Locate the cell with the specified text and output its (X, Y) center coordinate. 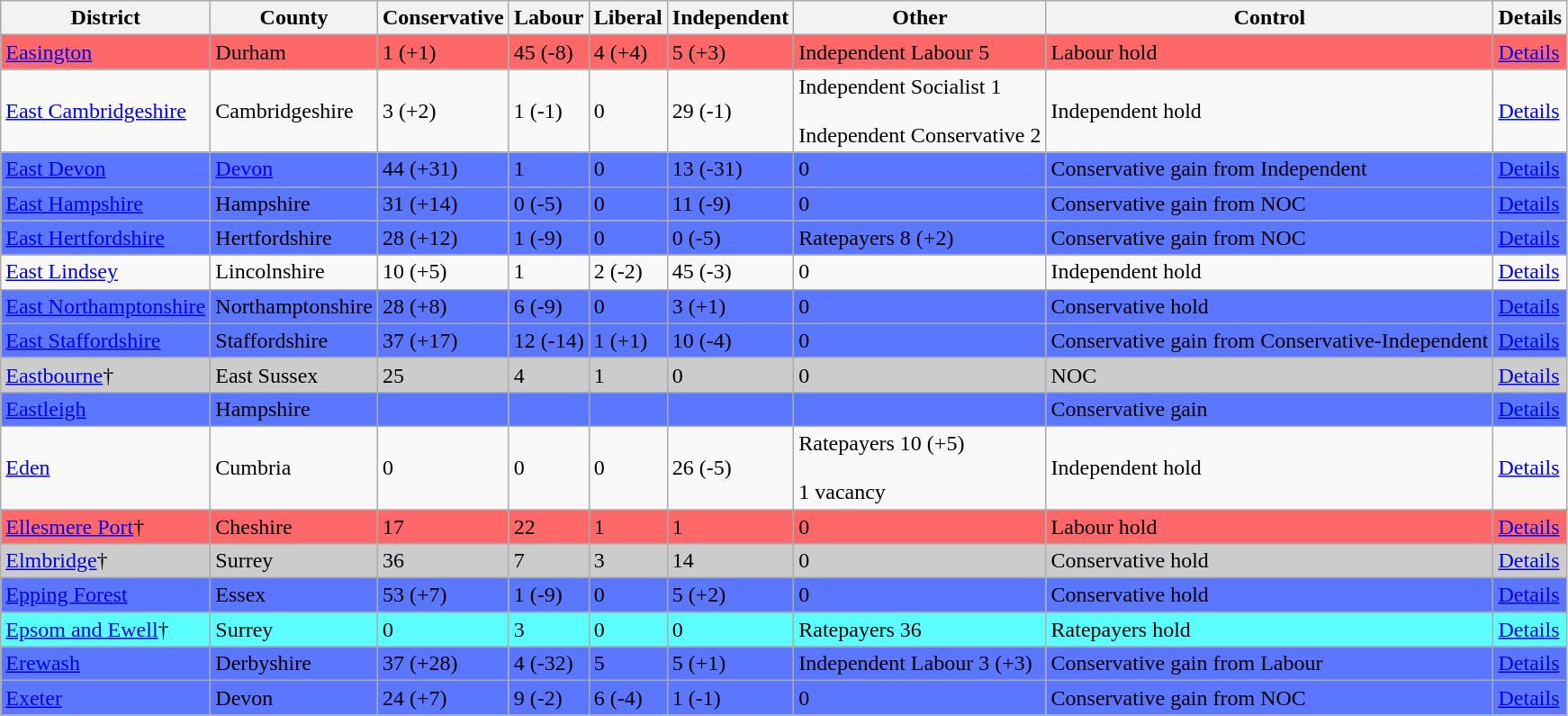
East Hertfordshire (106, 238)
East Hampshire (106, 204)
East Northamptonshire (106, 306)
10 (-4) (730, 340)
Easington (106, 52)
Conservative (443, 18)
2 (-2) (628, 272)
Liberal (628, 18)
Epping Forest (106, 595)
County (294, 18)
3 (+1) (730, 306)
5 (+2) (730, 595)
Derbyshire (294, 664)
Labour (549, 18)
Conservative gain (1269, 409)
Staffordshire (294, 340)
22 (549, 527)
Eastleigh (106, 409)
14 (730, 561)
25 (443, 375)
4 (-32) (549, 664)
6 (-9) (549, 306)
Ratepayers 8 (+2) (920, 238)
Ratepayers 36 (920, 630)
Exeter (106, 698)
Erewash (106, 664)
Conservative gain from Independent (1269, 169)
45 (-3) (730, 272)
4 (+4) (628, 52)
Control (1269, 18)
3 (+2) (443, 111)
5 (628, 664)
Other (920, 18)
28 (+8) (443, 306)
East Cambridgeshire (106, 111)
Essex (294, 595)
Independent (730, 18)
Hertfordshire (294, 238)
17 (443, 527)
9 (-2) (549, 698)
NOC (1269, 375)
44 (+31) (443, 169)
6 (-4) (628, 698)
Ellesmere Port† (106, 527)
Lincolnshire (294, 272)
45 (-8) (549, 52)
East Staffordshire (106, 340)
Northamptonshire (294, 306)
29 (-1) (730, 111)
Epsom and Ewell† (106, 630)
Eden (106, 467)
Ratepayers 10 (+5)1 vacancy (920, 467)
7 (549, 561)
Elmbridge† (106, 561)
5 (+1) (730, 664)
Durham (294, 52)
Cheshire (294, 527)
Cambridgeshire (294, 111)
26 (-5) (730, 467)
28 (+12) (443, 238)
Independent Labour 5 (920, 52)
Independent Labour 3 (+3) (920, 664)
24 (+7) (443, 698)
East Sussex (294, 375)
Ratepayers hold (1269, 630)
District (106, 18)
37 (+17) (443, 340)
Eastbourne† (106, 375)
12 (-14) (549, 340)
11 (-9) (730, 204)
10 (+5) (443, 272)
37 (+28) (443, 664)
5 (+3) (730, 52)
4 (549, 375)
East Devon (106, 169)
31 (+14) (443, 204)
Conservative gain from Labour (1269, 664)
East Lindsey (106, 272)
Cumbria (294, 467)
36 (443, 561)
Independent Socialist 1Independent Conservative 2 (920, 111)
13 (-31) (730, 169)
Conservative gain from Conservative-Independent (1269, 340)
53 (+7) (443, 595)
